Provide the (x, y) coordinate of the cell's center where the given text is located.  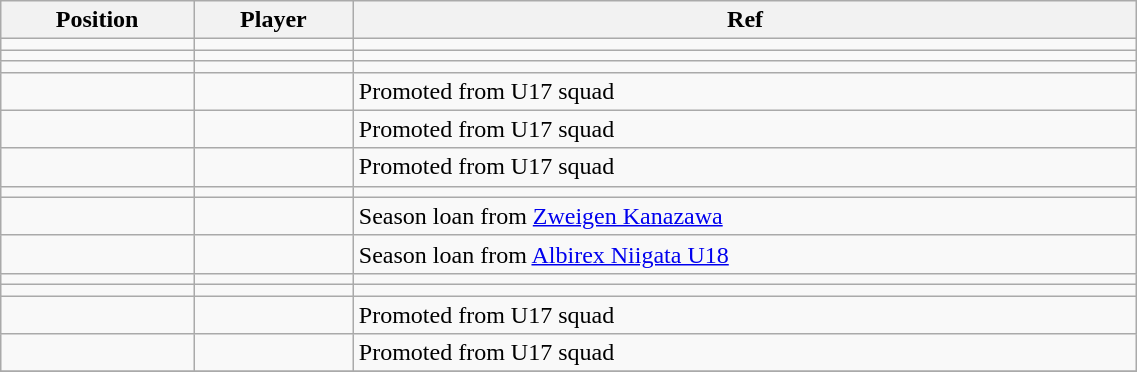
Season loan from Albirex Niigata U18 (745, 254)
Player (274, 20)
Ref (745, 20)
Position (98, 20)
Season loan from Zweigen Kanazawa (745, 216)
